Find where the given text appears and provide that cell's center as [x, y] coordinate. 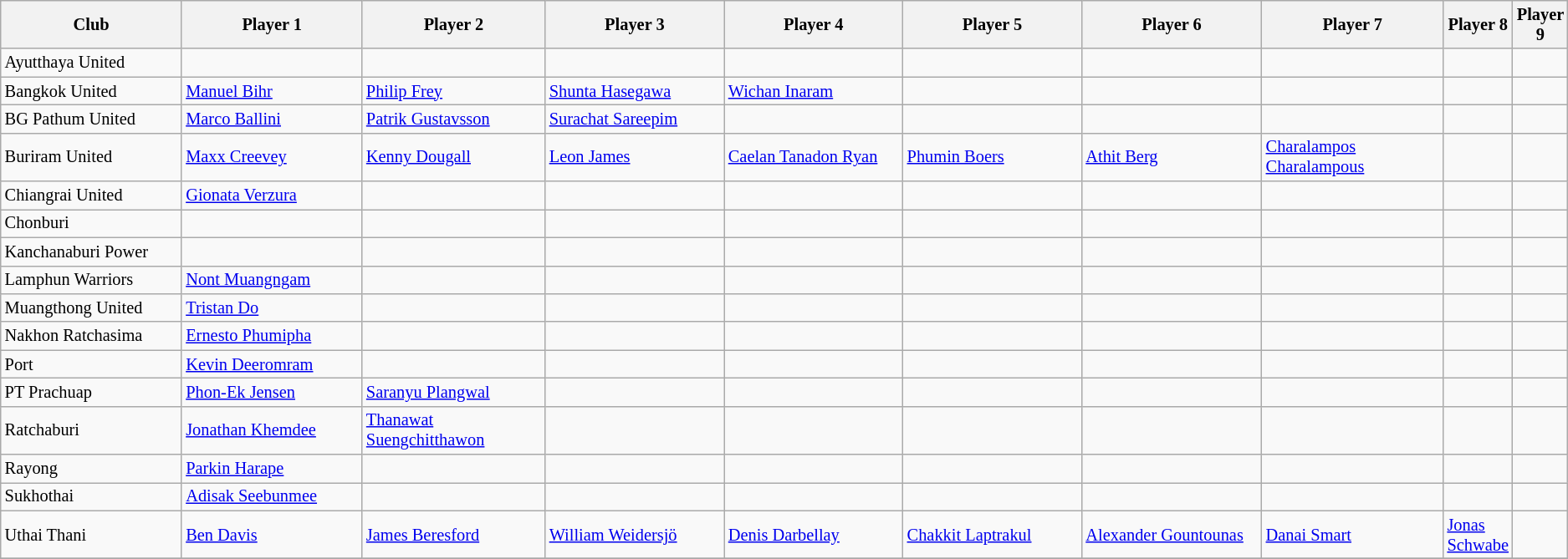
Buriram United [92, 157]
Leon James [635, 157]
Player 8 [1479, 24]
Ayutthaya United [92, 63]
Gionata Verzura [272, 196]
Nakhon Ratchasima [92, 336]
Club [92, 24]
Player 7 [1353, 24]
Patrik Gustavsson [453, 119]
Jonas Schwabe [1479, 535]
James Beresford [453, 535]
Phon-Ek Jensen [272, 392]
Lamphun Warriors [92, 280]
Ratchaburi [92, 430]
Thanawat Suengchitthawon [453, 430]
Uthai Thani [92, 535]
Athit Berg [1171, 157]
Danai Smart [1353, 535]
Bangkok United [92, 91]
Philip Frey [453, 91]
Player 5 [993, 24]
Saranyu Plangwal [453, 392]
Muangthong United [92, 307]
Caelan Tanadon Ryan [814, 157]
PT Prachuap [92, 392]
Chiangrai United [92, 196]
Shunta Hasegawa [635, 91]
Rayong [92, 469]
Maxx Creevey [272, 157]
Player 6 [1171, 24]
Marco Ballini [272, 119]
Sukhothai [92, 496]
Player 3 [635, 24]
Player 4 [814, 24]
Parkin Harape [272, 469]
Phumin Boers [993, 157]
Player 1 [272, 24]
William Weidersjö [635, 535]
Kenny Dougall [453, 157]
Jonathan Khemdee [272, 430]
Manuel Bihr [272, 91]
Kevin Deeromram [272, 364]
Tristan Do [272, 307]
Denis Darbellay [814, 535]
Player 2 [453, 24]
Chonburi [92, 223]
Ben Davis [272, 535]
Kanchanaburi Power [92, 252]
Wichan Inaram [814, 91]
Nont Muangngam [272, 280]
BG Pathum United [92, 119]
Ernesto Phumipha [272, 336]
Chakkit Laptrakul [993, 535]
Port [92, 364]
Charalampos Charalampous [1353, 157]
Adisak Seebunmee [272, 496]
Surachat Sareepim [635, 119]
Alexander Gountounas [1171, 535]
Player 9 [1540, 24]
